From the cell containing the given text, extract its center point as (X, Y) coordinate. 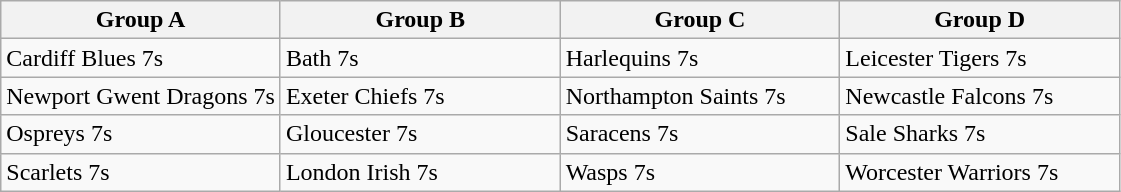
Exeter Chiefs 7s (420, 96)
London Irish 7s (420, 172)
Scarlets 7s (141, 172)
Cardiff Blues 7s (141, 58)
Bath 7s (420, 58)
Group B (420, 20)
Newcastle Falcons 7s (980, 96)
Harlequins 7s (700, 58)
Group C (700, 20)
Worcester Warriors 7s (980, 172)
Newport Gwent Dragons 7s (141, 96)
Leicester Tigers 7s (980, 58)
Sale Sharks 7s (980, 134)
Gloucester 7s (420, 134)
Group A (141, 20)
Northampton Saints 7s (700, 96)
Saracens 7s (700, 134)
Wasps 7s (700, 172)
Ospreys 7s (141, 134)
Group D (980, 20)
